Find where the given text appears and provide that cell's center as (X, Y) coordinate. 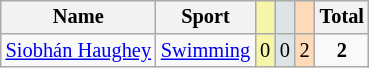
Siobhán Haughey (78, 51)
Sport (206, 17)
Swimming (206, 51)
Name (78, 17)
Total (342, 17)
